Return the (X, Y) coordinate for the center point of the cell that contains the specified text.  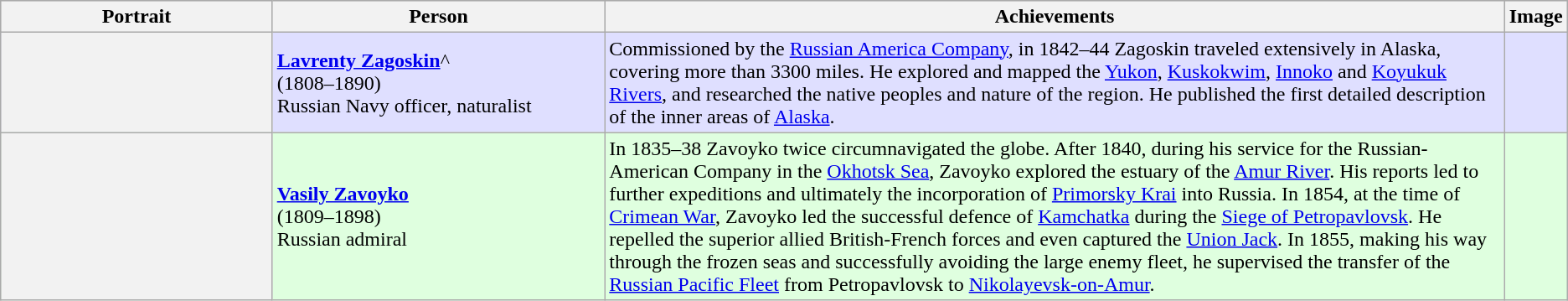
Vasily Zavoyko (1809–1898)Russian admiral (439, 216)
Lavrenty Zagoskin^(1808–1890)Russian Navy officer, naturalist (439, 82)
Person (439, 17)
Achievements (1055, 17)
Portrait (137, 17)
Image (1536, 17)
